For the text-containing cell, return its midpoint in [x, y] coordinate format. 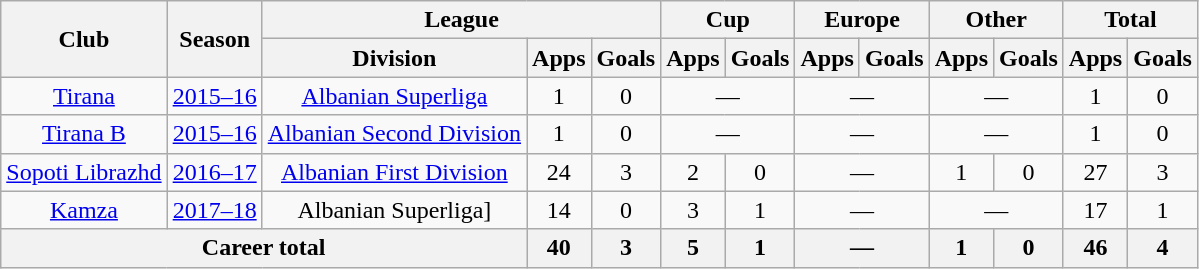
Sopoti Librazhd [84, 172]
Albanian Superliga] [394, 210]
Club [84, 39]
Europe [862, 20]
Albanian Second Division [394, 134]
17 [1095, 210]
Division [394, 58]
League [462, 20]
Total [1130, 20]
Albanian Superliga [394, 96]
2017–18 [214, 210]
40 [559, 248]
2 [693, 172]
14 [559, 210]
Career total [264, 248]
Other [996, 20]
5 [693, 248]
27 [1095, 172]
24 [559, 172]
Tirana B [84, 134]
Kamza [84, 210]
Tirana [84, 96]
Cup [728, 20]
4 [1163, 248]
Albanian First Division [394, 172]
Season [214, 39]
2016–17 [214, 172]
46 [1095, 248]
